For the text-containing cell, return its midpoint in (x, y) coordinate format. 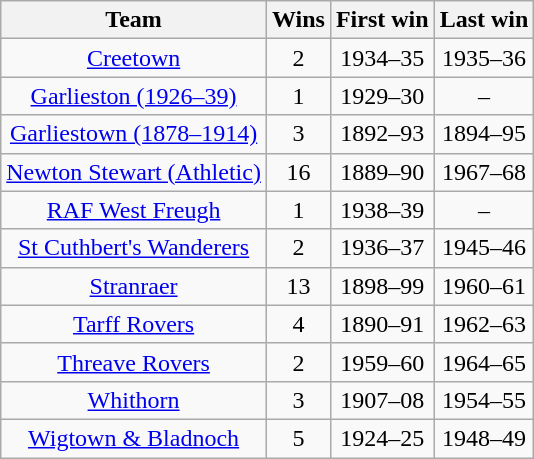
1964–65 (484, 362)
1945–46 (484, 248)
Creetown (134, 58)
1936–37 (382, 248)
1907–08 (382, 400)
1898–99 (382, 286)
1929–30 (382, 96)
1954–55 (484, 400)
1890–91 (382, 324)
Wigtown & Bladnoch (134, 438)
Garliestown (1878–1914) (134, 134)
Team (134, 20)
1934–35 (382, 58)
Garlieston (1926–39) (134, 96)
5 (298, 438)
Threave Rovers (134, 362)
RAF West Freugh (134, 210)
13 (298, 286)
Stranraer (134, 286)
1924–25 (382, 438)
1967–68 (484, 172)
St Cuthbert's Wanderers (134, 248)
1948–49 (484, 438)
16 (298, 172)
1959–60 (382, 362)
1894–95 (484, 134)
1892–93 (382, 134)
1938–39 (382, 210)
Newton Stewart (Athletic) (134, 172)
4 (298, 324)
Tarff Rovers (134, 324)
Whithorn (134, 400)
1935–36 (484, 58)
Wins (298, 20)
First win (382, 20)
Last win (484, 20)
1962–63 (484, 324)
1960–61 (484, 286)
1889–90 (382, 172)
